Scan for the cell matching the given text and deliver its [X, Y] coordinate at center. 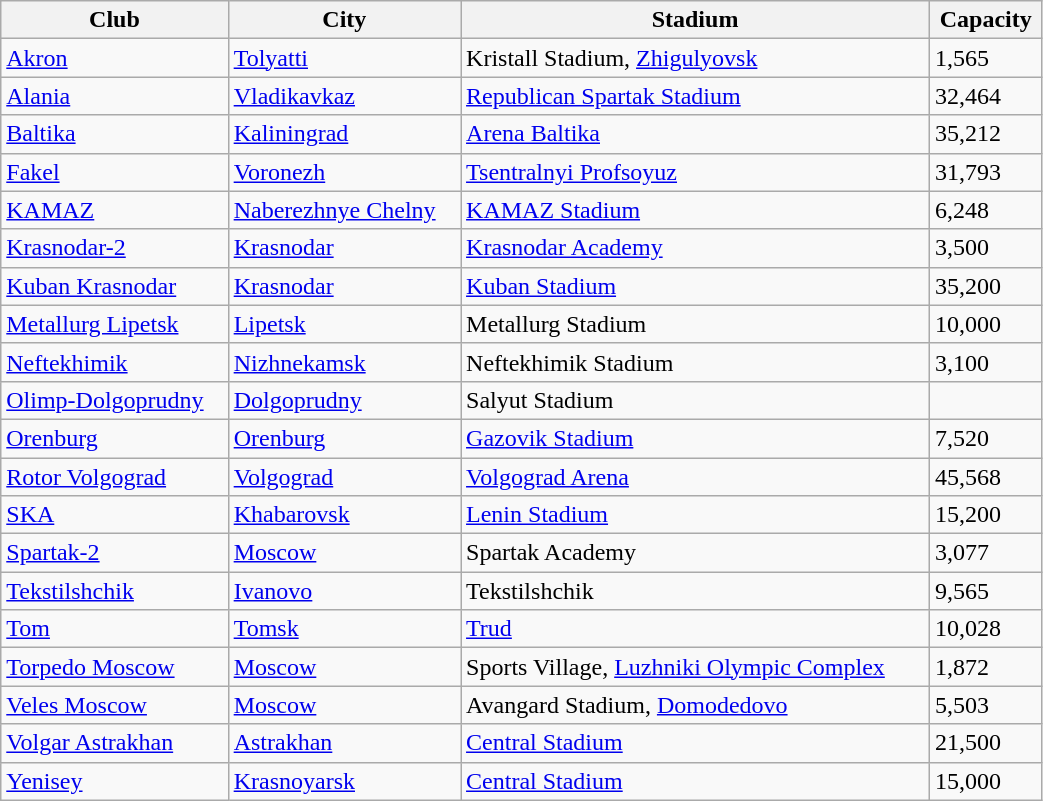
Neftekhimik Stadium [696, 362]
Akron [114, 58]
Republican Spartak Stadium [696, 96]
Rotor Volgograd [114, 477]
Olimp-Dolgoprudny [114, 400]
Neftekhimik [114, 362]
Spartak-2 [114, 553]
35,200 [986, 286]
Kaliningrad [344, 134]
Metallurg Stadium [696, 324]
1,565 [986, 58]
Spartak Academy [696, 553]
SKA [114, 515]
Astrakhan [344, 743]
Tom [114, 629]
Fakel [114, 172]
32,464 [986, 96]
Kristall Stadium, Zhigulyovsk [696, 58]
Alania [114, 96]
Stadium [696, 20]
Volgograd [344, 477]
Torpedo Moscow [114, 667]
5,503 [986, 705]
Lenin Stadium [696, 515]
Ivanovo [344, 591]
10,028 [986, 629]
Volgograd Arena [696, 477]
6,248 [986, 210]
Kuban Krasnodar [114, 286]
Yenisey [114, 781]
Trud [696, 629]
35,212 [986, 134]
Avangard Stadium, Domodedovo [696, 705]
3,100 [986, 362]
Tolyatti [344, 58]
KAMAZ [114, 210]
Dolgoprudny [344, 400]
Baltika [114, 134]
Volgar Astrakhan [114, 743]
Lipetsk [344, 324]
10,000 [986, 324]
City [344, 20]
31,793 [986, 172]
15,200 [986, 515]
1,872 [986, 667]
Kuban Stadium [696, 286]
Tomsk [344, 629]
Krasnoyarsk [344, 781]
Vladikavkaz [344, 96]
9,565 [986, 591]
Metallurg Lipetsk [114, 324]
Krasnodar-2 [114, 248]
KAMAZ Stadium [696, 210]
Sports Village, Luzhniki Olympic Complex [696, 667]
Capacity [986, 20]
15,000 [986, 781]
Club [114, 20]
Salyut Stadium [696, 400]
Tsentralnyi Profsoyuz [696, 172]
Nizhnekamsk [344, 362]
Gazovik Stadium [696, 438]
3,500 [986, 248]
7,520 [986, 438]
Khabarovsk [344, 515]
45,568 [986, 477]
Arena Baltika [696, 134]
21,500 [986, 743]
Veles Moscow [114, 705]
Voronezh [344, 172]
Naberezhnye Chelny [344, 210]
3,077 [986, 553]
Krasnodar Academy [696, 248]
